Determine the [X, Y] coordinate at the center of the cell enclosing the given text.  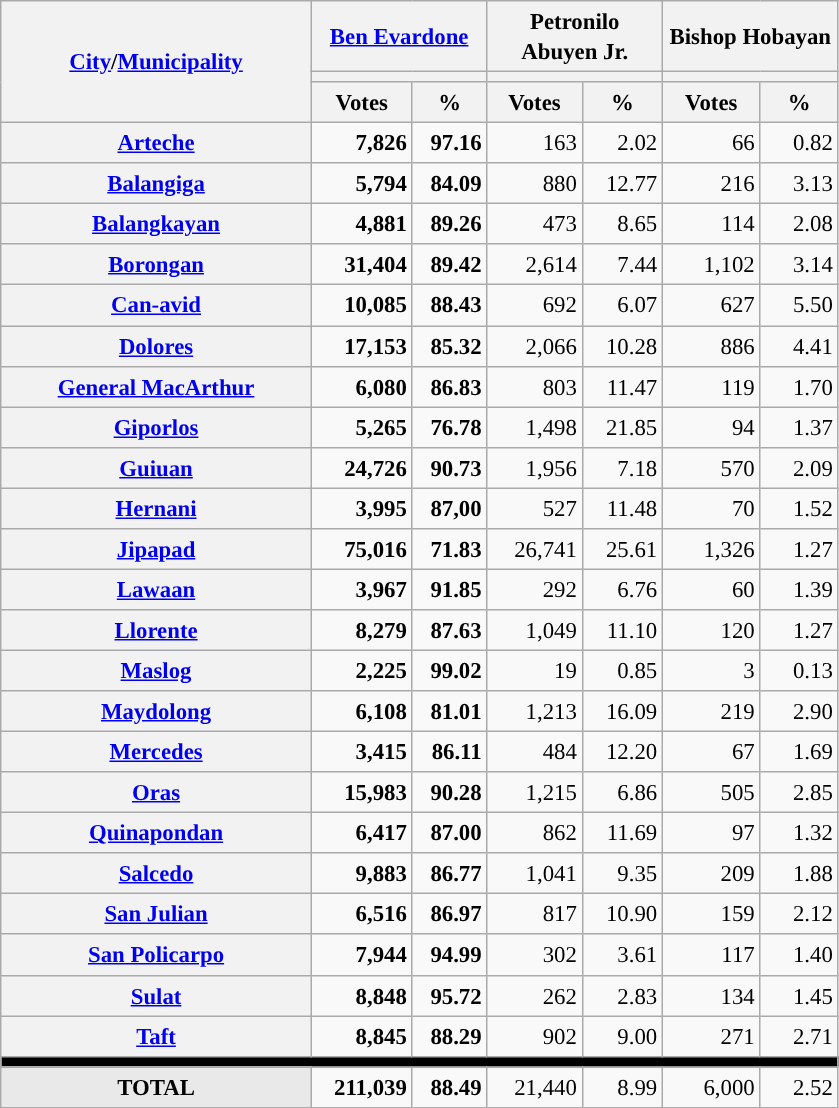
Arteche [156, 144]
3,967 [362, 590]
6,080 [362, 386]
117 [712, 956]
10,085 [362, 306]
1.39 [799, 590]
90.73 [450, 468]
271 [712, 1036]
Sulat [156, 996]
General MacArthur [156, 386]
1.52 [799, 508]
3.61 [622, 956]
5.50 [799, 306]
89.42 [450, 264]
2.90 [799, 712]
11.10 [622, 630]
21,440 [534, 1088]
67 [712, 752]
880 [534, 184]
94 [712, 428]
87.00 [450, 834]
2,614 [534, 264]
97.16 [450, 144]
31,404 [362, 264]
7,826 [362, 144]
6,000 [712, 1088]
25.61 [622, 550]
12.20 [622, 752]
886 [712, 346]
2.02 [622, 144]
8,845 [362, 1036]
24,726 [362, 468]
0.85 [622, 670]
88.29 [450, 1036]
87.63 [450, 630]
70 [712, 508]
1,102 [712, 264]
803 [534, 386]
2.71 [799, 1036]
Maslog [156, 670]
8,848 [362, 996]
2.52 [799, 1088]
262 [534, 996]
Ben Evardone [399, 36]
0.13 [799, 670]
89.26 [450, 224]
Balangiga [156, 184]
1.32 [799, 834]
Oras [156, 792]
6.76 [622, 590]
San Policarpo [156, 956]
Quinapondan [156, 834]
216 [712, 184]
Maydolong [156, 712]
99.02 [450, 670]
2,225 [362, 670]
94.99 [450, 956]
Petronilo Abuyen Jr. [575, 36]
7.44 [622, 264]
Salcedo [156, 874]
City/Municipality [156, 62]
12.77 [622, 184]
8.65 [622, 224]
97 [712, 834]
15,983 [362, 792]
211,039 [362, 1088]
902 [534, 1036]
527 [534, 508]
16.09 [622, 712]
119 [712, 386]
159 [712, 914]
Llorente [156, 630]
Balangkayan [156, 224]
21.85 [622, 428]
3,995 [362, 508]
95.72 [450, 996]
1,326 [712, 550]
Dolores [156, 346]
484 [534, 752]
9,883 [362, 874]
4,881 [362, 224]
817 [534, 914]
505 [712, 792]
692 [534, 306]
2.12 [799, 914]
90.28 [450, 792]
163 [534, 144]
26,741 [534, 550]
862 [534, 834]
114 [712, 224]
3.14 [799, 264]
2.09 [799, 468]
Jipapad [156, 550]
627 [712, 306]
86.11 [450, 752]
6,108 [362, 712]
570 [712, 468]
19 [534, 670]
0.82 [799, 144]
2.85 [799, 792]
Mercedes [156, 752]
10.28 [622, 346]
134 [712, 996]
11.47 [622, 386]
8,279 [362, 630]
84.09 [450, 184]
91.85 [450, 590]
1,213 [534, 712]
1.45 [799, 996]
Guiuan [156, 468]
86.97 [450, 914]
Lawaan [156, 590]
3.13 [799, 184]
Bishop Hobayan [751, 36]
4.41 [799, 346]
11.69 [622, 834]
1,956 [534, 468]
2.83 [622, 996]
1.40 [799, 956]
7.18 [622, 468]
81.01 [450, 712]
Giporlos [156, 428]
9.35 [622, 874]
1.69 [799, 752]
86.83 [450, 386]
6.07 [622, 306]
9.00 [622, 1036]
209 [712, 874]
71.83 [450, 550]
2,066 [534, 346]
76.78 [450, 428]
86.77 [450, 874]
6.86 [622, 792]
1.37 [799, 428]
3,415 [362, 752]
1,049 [534, 630]
1,041 [534, 874]
219 [712, 712]
1.88 [799, 874]
473 [534, 224]
Can-avid [156, 306]
88.49 [450, 1088]
17,153 [362, 346]
85.32 [450, 346]
San Julian [156, 914]
3 [712, 670]
1,498 [534, 428]
1.70 [799, 386]
292 [534, 590]
2.08 [799, 224]
8.99 [622, 1088]
10.90 [622, 914]
Borongan [156, 264]
7,944 [362, 956]
5,794 [362, 184]
5,265 [362, 428]
6,516 [362, 914]
Taft [156, 1036]
60 [712, 590]
87,00 [450, 508]
11.48 [622, 508]
6,417 [362, 834]
302 [534, 956]
120 [712, 630]
Hernani [156, 508]
88.43 [450, 306]
TOTAL [156, 1088]
1,215 [534, 792]
66 [712, 144]
75,016 [362, 550]
